Output the [x, y] coordinate of the center of the cell containing the given text.  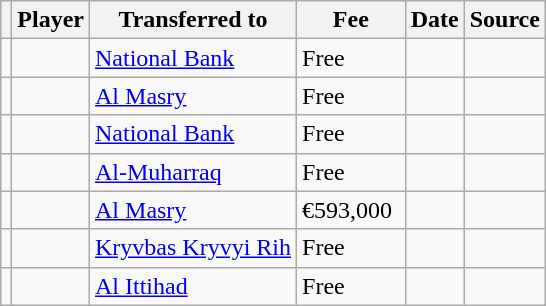
€593,000 [352, 210]
Al Ittihad [194, 286]
Kryvbas Kryvyi Rih [194, 248]
Al-Muharraq [194, 172]
Player [51, 20]
Date [434, 20]
Fee [352, 20]
Transferred to [194, 20]
Source [504, 20]
